Scan for the cell matching the given text and deliver its (X, Y) coordinate at center. 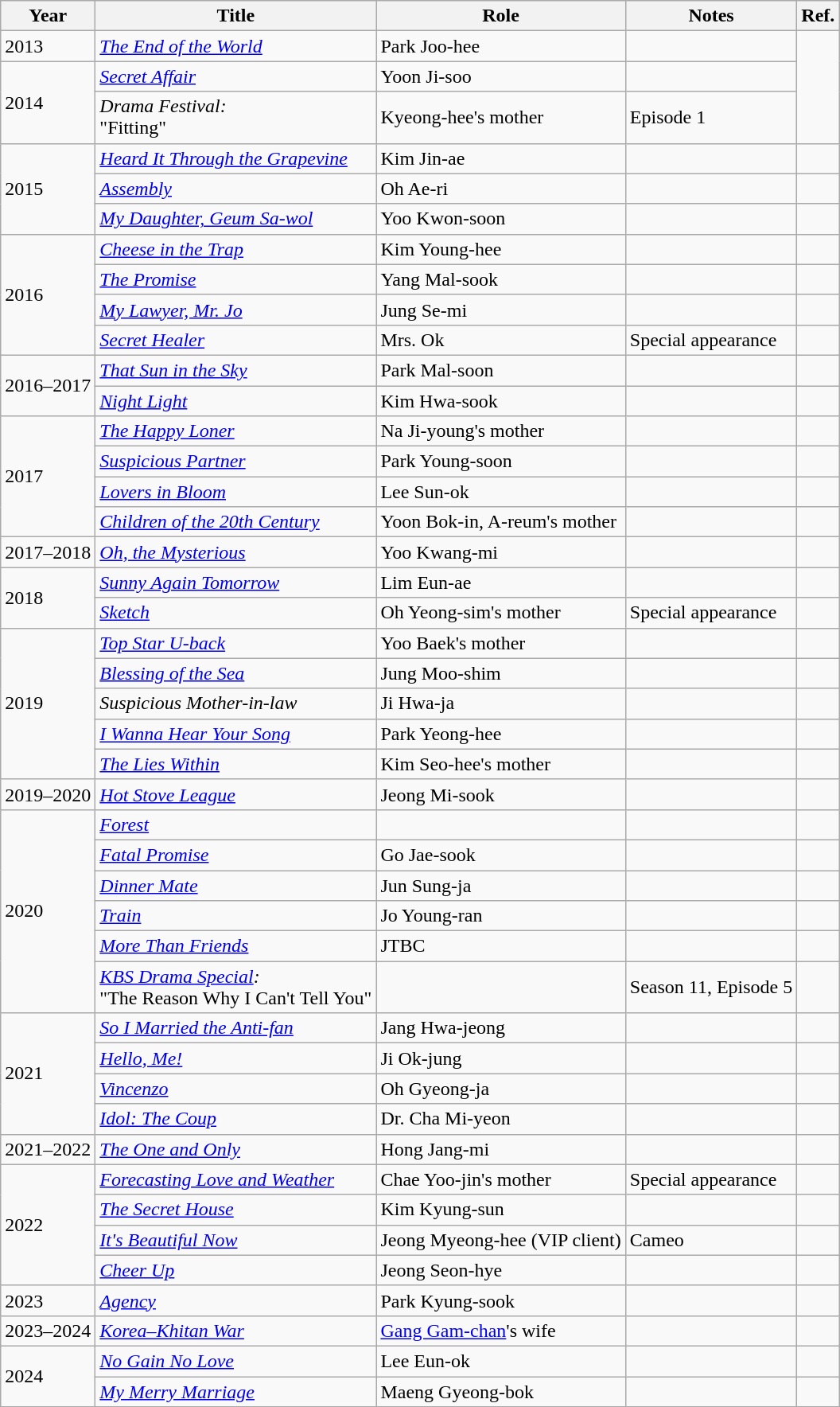
Role (501, 16)
Title (235, 16)
Jeong Seon-hye (501, 1270)
Agency (235, 1300)
KBS Drama Special:"The Reason Why I Can't Tell You" (235, 987)
The Secret House (235, 1210)
Ji Hwa-ja (501, 703)
Jeong Myeong-hee (VIP client) (501, 1240)
2020 (48, 910)
Jun Sung-ja (501, 886)
Kim Hwa-sook (501, 400)
Assembly (235, 189)
Top Star U-back (235, 643)
Heard It Through the Grapevine (235, 158)
Chae Yoo-jin's mother (501, 1179)
2017 (48, 477)
2019–2020 (48, 794)
Yoon Ji-soo (501, 76)
More Than Friends (235, 946)
Kim Young-hee (501, 249)
Children of the 20th Century (235, 522)
Go Jae-sook (501, 855)
Cameo (711, 1240)
Kim Jin-ae (501, 158)
Cheer Up (235, 1270)
Secret Healer (235, 340)
Yoon Bok-in, A-reum's mother (501, 522)
Lim Eun-ae (501, 583)
Cheese in the Trap (235, 249)
Season 11, Episode 5 (711, 987)
I Wanna Hear Your Song (235, 734)
Yoo Kwon-soon (501, 219)
Jung Moo-shim (501, 673)
My Lawyer, Mr. Jo (235, 310)
Ji Ok-jung (501, 1058)
JTBC (501, 946)
Dinner Mate (235, 886)
Park Kyung-sook (501, 1300)
Drama Festival:"Fitting" (235, 118)
Lee Sun-ok (501, 492)
No Gain No Love (235, 1361)
Dr. Cha Mi-yeon (501, 1119)
Blessing of the Sea (235, 673)
Gang Gam-chan's wife (501, 1331)
The One and Only (235, 1149)
Lovers in Bloom (235, 492)
Maeng Gyeong-bok (501, 1392)
Korea–Khitan War (235, 1331)
Hong Jang-mi (501, 1149)
Night Light (235, 400)
2014 (48, 102)
Park Young-soon (501, 462)
My Daughter, Geum Sa-wol (235, 219)
Oh Gyeong-ja (501, 1089)
Hot Stove League (235, 794)
So I Married the Anti-fan (235, 1028)
Yang Mal-sook (501, 279)
That Sun in the Sky (235, 370)
Episode 1 (711, 118)
Oh Yeong-sim's mother (501, 613)
Ref. (818, 16)
Park Joo-hee (501, 46)
Jo Young-ran (501, 916)
My Merry Marriage (235, 1392)
Yoo Kwang-mi (501, 552)
2021–2022 (48, 1149)
Year (48, 16)
Train (235, 916)
Jung Se-mi (501, 310)
It's Beautiful Now (235, 1240)
2018 (48, 598)
2021 (48, 1074)
2023 (48, 1300)
Mrs. Ok (501, 340)
Yoo Baek's mother (501, 643)
Lee Eun-ok (501, 1361)
2017–2018 (48, 552)
Forecasting Love and Weather (235, 1179)
Kyeong-hee's mother (501, 118)
Oh Ae-ri (501, 189)
Vincenzo (235, 1089)
Kim Seo-hee's mother (501, 764)
2019 (48, 703)
2016 (48, 294)
Idol: The Coup (235, 1119)
2024 (48, 1376)
The End of the World (235, 46)
2016–2017 (48, 385)
Oh, the Mysterious (235, 552)
Jang Hwa-jeong (501, 1028)
2023–2024 (48, 1331)
The Lies Within (235, 764)
Suspicious Partner (235, 462)
Park Mal-soon (501, 370)
Kim Kyung-sun (501, 1210)
Sunny Again Tomorrow (235, 583)
Suspicious Mother-in-law (235, 703)
Jeong Mi-sook (501, 794)
Hello, Me! (235, 1058)
The Happy Loner (235, 431)
The Promise (235, 279)
Secret Affair (235, 76)
2022 (48, 1225)
Notes (711, 16)
2015 (48, 189)
Park Yeong-hee (501, 734)
Sketch (235, 613)
Fatal Promise (235, 855)
Na Ji-young's mother (501, 431)
2013 (48, 46)
Forest (235, 824)
